Return the (x, y) coordinate for the center point of the cell that contains the specified text.  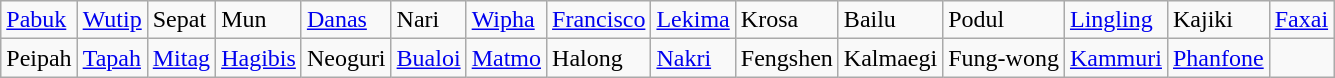
Lingling (1116, 20)
Kalmaegi (890, 58)
Matmo (506, 58)
Francisco (599, 20)
Peipah (39, 58)
Sepat (181, 20)
Mun (259, 20)
Kammuri (1116, 58)
Fengshen (786, 58)
Danas (346, 20)
Hagibis (259, 58)
Bualoi (428, 58)
Lekima (693, 20)
Fung-wong (1004, 58)
Nari (428, 20)
Krosa (786, 20)
Tapah (112, 58)
Nakri (693, 58)
Neoguri (346, 58)
Kajiki (1218, 20)
Podul (1004, 20)
Faxai (1301, 20)
Halong (599, 58)
Phanfone (1218, 58)
Pabuk (39, 20)
Mitag (181, 58)
Wutip (112, 20)
Wipha (506, 20)
Bailu (890, 20)
